For the text-containing cell, return its midpoint in [x, y] coordinate format. 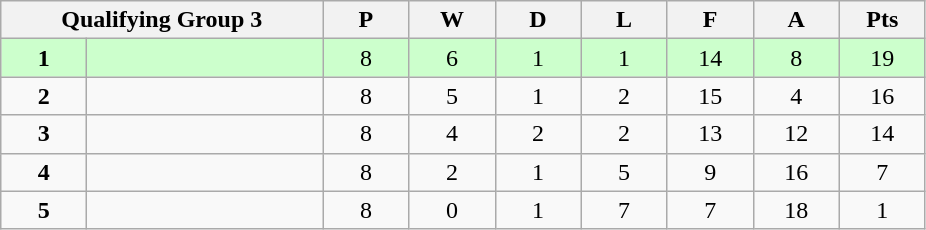
A [796, 20]
18 [796, 210]
12 [796, 134]
L [624, 20]
Qualifying Group 3 [162, 20]
F [710, 20]
9 [710, 172]
13 [710, 134]
W [452, 20]
Pts [882, 20]
P [366, 20]
0 [452, 210]
15 [710, 96]
D [538, 20]
6 [452, 58]
3 [44, 134]
19 [882, 58]
